Detect which cell encompasses the target text, then output its (x, y) center coordinate. 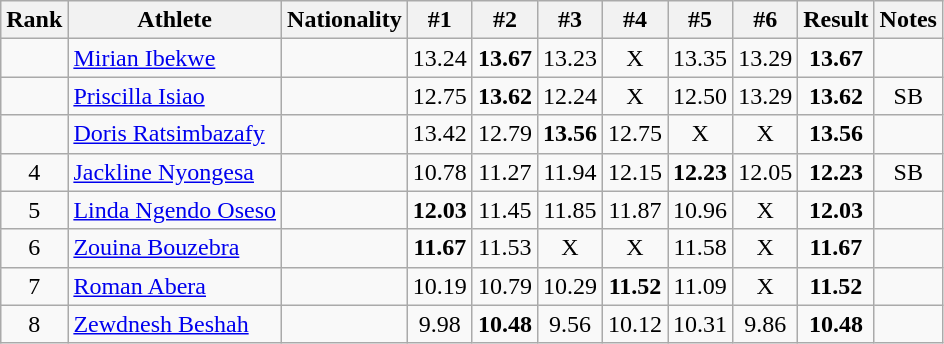
11.27 (504, 172)
12.05 (766, 172)
12.79 (504, 134)
10.96 (700, 210)
10.78 (440, 172)
Roman Abera (175, 286)
#2 (504, 20)
10.12 (634, 324)
13.35 (700, 58)
#4 (634, 20)
12.50 (700, 96)
9.86 (766, 324)
11.45 (504, 210)
6 (34, 248)
7 (34, 286)
5 (34, 210)
#3 (570, 20)
Athlete (175, 20)
12.24 (570, 96)
Zouina Bouzebra (175, 248)
11.85 (570, 210)
13.24 (440, 58)
Notes (908, 20)
Priscilla Isiao (175, 96)
10.19 (440, 286)
#1 (440, 20)
9.98 (440, 324)
Zewdnesh Beshah (175, 324)
13.23 (570, 58)
Doris Ratsimbazafy (175, 134)
Linda Ngendo Oseso (175, 210)
10.29 (570, 286)
11.87 (634, 210)
Rank (34, 20)
9.56 (570, 324)
#5 (700, 20)
10.79 (504, 286)
Jackline Nyongesa (175, 172)
13.42 (440, 134)
11.94 (570, 172)
12.15 (634, 172)
Nationality (345, 20)
Mirian Ibekwe (175, 58)
#6 (766, 20)
Result (836, 20)
11.53 (504, 248)
4 (34, 172)
11.58 (700, 248)
11.09 (700, 286)
8 (34, 324)
10.31 (700, 324)
